Pinpoint the cell where the given text exists, returning its (x, y) midpoint coordinate. 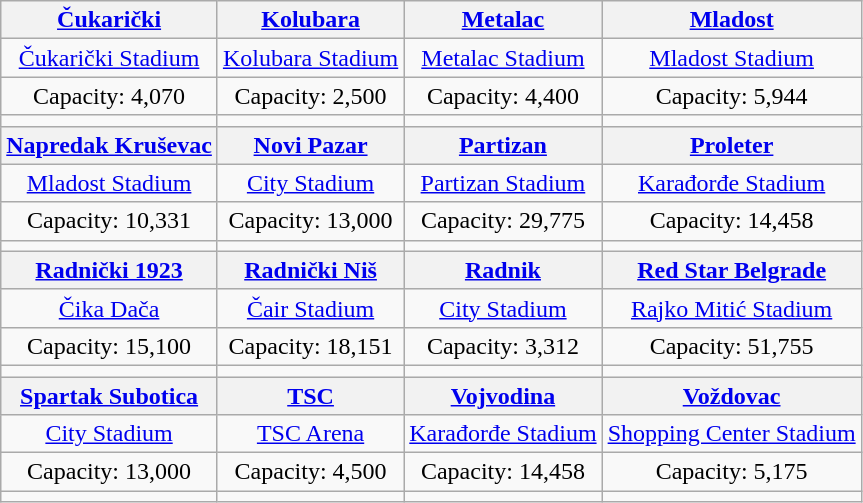
Capacity: 15,100 (110, 346)
Čukarički Stadium (110, 58)
Vojvodina (503, 395)
Čika Dača (110, 308)
Radnik (503, 270)
Capacity: 29,775 (503, 221)
TSC (310, 395)
Partizan Stadium (503, 183)
Partizan (503, 145)
Capacity: 3,312 (503, 346)
Capacity: 51,755 (732, 346)
Rajko Mitić Stadium (732, 308)
Capacity: 4,070 (110, 96)
Kolubara (310, 20)
Mladost (732, 20)
Capacity: 5,944 (732, 96)
Capacity: 10,331 (110, 221)
Kolubara Stadium (310, 58)
Čair Stadium (310, 308)
Čukarički (110, 20)
Capacity: 5,175 (732, 472)
Red Star Belgrade (732, 270)
Capacity: 2,500 (310, 96)
Radnički 1923 (110, 270)
Proleter (732, 145)
Shopping Center Stadium (732, 434)
Spartak Subotica (110, 395)
Capacity: 4,400 (503, 96)
Capacity: 4,500 (310, 472)
Voždovac (732, 395)
TSC Arena (310, 434)
Novi Pazar (310, 145)
Napredak Kruševac (110, 145)
Metalac Stadium (503, 58)
Capacity: 18,151 (310, 346)
Metalac (503, 20)
Radnički Niš (310, 270)
